Extract the (X, Y) coordinate from the center of the cell holding the provided text.  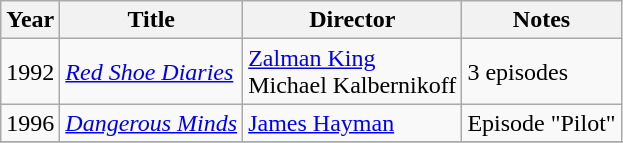
1992 (30, 72)
Year (30, 20)
Dangerous Minds (152, 123)
Red Shoe Diaries (152, 72)
Director (352, 20)
Zalman KingMichael Kalbernikoff (352, 72)
3 episodes (542, 72)
Episode "Pilot" (542, 123)
James Hayman (352, 123)
Notes (542, 20)
Title (152, 20)
1996 (30, 123)
